Extract the (x, y) coordinate from the center of the cell holding the provided text.  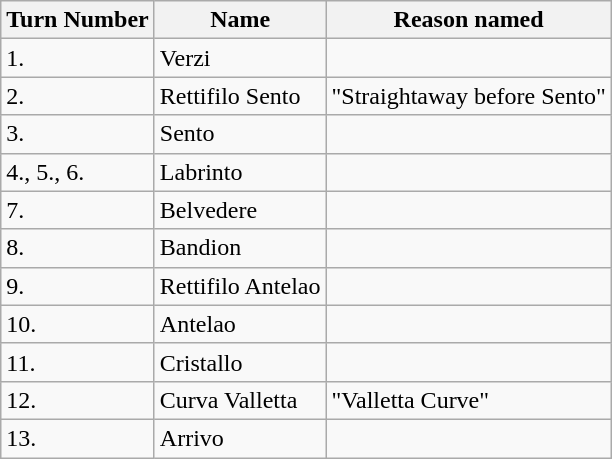
"Valletta Curve" (468, 400)
8. (78, 248)
Sento (240, 134)
Rettifilo Antelao (240, 286)
Belvedere (240, 210)
"Straightaway before Sento" (468, 96)
1. (78, 58)
12. (78, 400)
Rettifilo Sento (240, 96)
Verzi (240, 58)
Bandion (240, 248)
Name (240, 20)
7. (78, 210)
Labrinto (240, 172)
10. (78, 324)
Antelao (240, 324)
Curva Valletta (240, 400)
Arrivo (240, 438)
Turn Number (78, 20)
9. (78, 286)
13. (78, 438)
11. (78, 362)
3. (78, 134)
Cristallo (240, 362)
2. (78, 96)
4., 5., 6. (78, 172)
Reason named (468, 20)
